Locate the cell with the specified text and output its (X, Y) center coordinate. 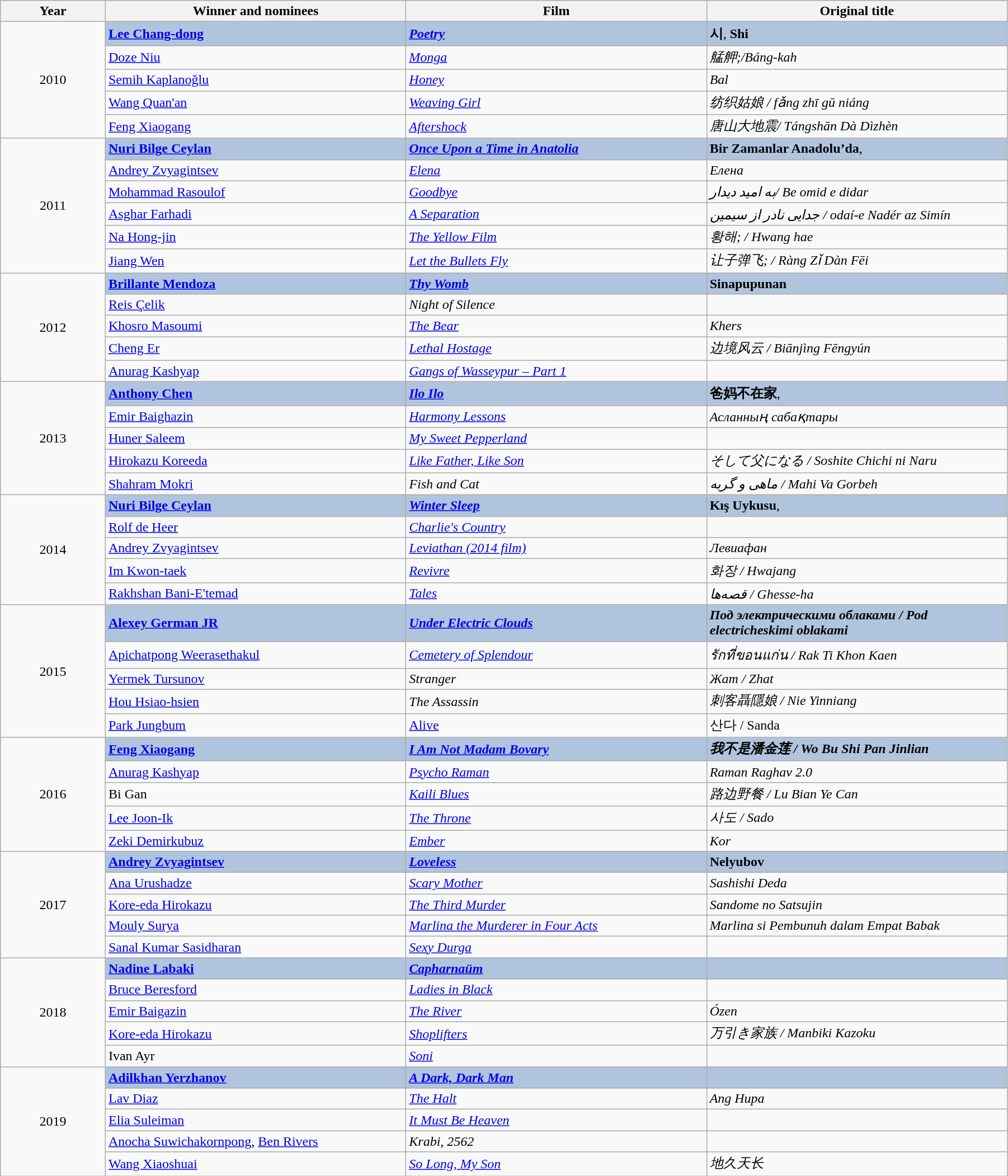
Apichatpong Weerasethakul (255, 655)
地久天长 (857, 1164)
2013 (53, 438)
2017 (53, 905)
Emir Baighazin (255, 417)
Hou Hsiao-hsien (255, 702)
Асланның сабақтары (857, 417)
Под электрическими облаками / Pod electricheskimi oblakami (857, 623)
Winner and nominees (255, 11)
2012 (53, 328)
Kor (857, 841)
Ivan Ayr (255, 1056)
そして父になる / Soshite Chichi ni Naru (857, 461)
Wang Quan'an (255, 103)
Anocha Suwichakornpong, Ben Rivers (255, 1141)
The Yellow Film (556, 237)
Weaving Girl (556, 103)
Rolf de Heer (255, 527)
The Assassin (556, 702)
Sinapupunan (857, 284)
รักที่ขอนแก่น / Rak Ti Khon Kaen (857, 655)
Tales (556, 594)
قصه‌ها / Ghesse-ha (857, 594)
Reis Çelik (255, 305)
Marlina the Murderer in Four Acts (556, 926)
Harmony Lessons (556, 417)
Stranger (556, 679)
Elena (556, 170)
2019 (53, 1121)
Bal (857, 80)
艋舺;/Báng-kah (857, 57)
Brillante Mendoza (255, 284)
A Separation (556, 214)
Scary Mother (556, 883)
사도 / Sado (857, 818)
Huner Saleem (255, 438)
Lav Diaz (255, 1099)
Psycho Raman (556, 772)
Rakhshan Bani-E'temad (255, 594)
Na Hong-jin (255, 237)
The Throne (556, 818)
Kış Uykusu, (857, 506)
Like Father, Like Son (556, 461)
Khosro Masoumi (255, 326)
Original title (857, 11)
唐山大地震/ Tángshān Dà Dìzhèn (857, 126)
Honey (556, 80)
Sanal Kumar Sasidharan (255, 947)
Fish and Cat (556, 484)
Im Kwon-taek (255, 571)
Bruce Beresford (255, 990)
2018 (53, 1013)
Kaili Blues (556, 794)
纺织姑娘 / fǎng zhī gū niáng (857, 103)
Film (556, 11)
Krabi, 2562 (556, 1141)
Hirokazu Koreeda (255, 461)
边境风云 / Biānjìng Fēngyún (857, 349)
Poetry (556, 34)
Ózen (857, 1011)
Leviathan (2014 film) (556, 548)
2014 (53, 550)
Bir Zamanlar Anadolu’da, (857, 149)
Bi Gan (255, 794)
My Sweet Pepperland (556, 438)
2011 (53, 205)
Alive (556, 725)
Charlie's Country (556, 527)
Mouly Surya (255, 926)
Wang Xiaoshuai (255, 1164)
Jiang Wen (255, 261)
Gangs of Wasseypur – Part 1 (556, 371)
A Dark, Dark Man (556, 1078)
路边野餐 / Lu Bian Ye Can (857, 794)
Cheng Er (255, 349)
2015 (53, 671)
Capharnaüm (556, 968)
2010 (53, 80)
Shahram Mokri (255, 484)
Shoplifters (556, 1034)
Doze Niu (255, 57)
Marlina si Pembunuh dalam Empat Babak (857, 926)
The Halt (556, 1099)
Aftershock (556, 126)
Mohammad Rasoulof (255, 192)
Park Jungbum (255, 725)
Year (53, 11)
Nadine Labaki (255, 968)
Semih Kaplanoğlu (255, 80)
万引き家族 / Manbiki Kazoku (857, 1034)
Raman Raghav 2.0 (857, 772)
Under Electric Clouds (556, 623)
시, Shi (857, 34)
Sashishi Deda (857, 883)
Левиафан (857, 548)
Cemetery of Splendour (556, 655)
Monga (556, 57)
Once Upon a Time in Anatolia (556, 149)
Lee Joon-Ik (255, 818)
Zeki Demirkubuz (255, 841)
Revivre (556, 571)
산다 / Sanda (857, 725)
Loveless (556, 862)
Lee Chang-dong (255, 34)
Emir Baigazin (255, 1011)
Жат / Zhat (857, 679)
Thy Womb (556, 284)
Anthony Chen (255, 394)
Alexey German JR (255, 623)
我不是潘金莲 / Wo Bu Shi Pan Jinlian (857, 750)
Елена (857, 170)
The Bear (556, 326)
让子弹飞; / Ràng Zǐ Dàn Fēi (857, 261)
به امید دیدار/ Be omid e didar (857, 192)
Let the Bullets Fly (556, 261)
Ember (556, 841)
Yermek Tursunov (255, 679)
Night of Silence (556, 305)
2016 (53, 794)
Khers (857, 326)
جدایی نادر از سیمین / odaí-e Nadér az Simín (857, 214)
爸妈不在家, (857, 394)
화장 / Hwajang (857, 571)
Lethal Hostage (556, 349)
Soni (556, 1056)
Elia Suleiman (255, 1120)
Asghar Farhadi (255, 214)
刺客聶隱娘 / Nie Yinniang (857, 702)
Sandome no Satsujin (857, 905)
Adilkhan Yerzhanov (255, 1078)
Goodbye (556, 192)
The River (556, 1011)
Nelyubov (857, 862)
황해; / Hwang hae (857, 237)
Ang Hupa (857, 1099)
I Am Not Madam Bovary (556, 750)
Winter Sleep (556, 506)
Ana Urushadze (255, 883)
ماهی و گربه / Mahi Va Gorbeh (857, 484)
It Must Be Heaven (556, 1120)
The Third Murder (556, 905)
Sexy Durga (556, 947)
So Long, My Son (556, 1164)
Ladies in Black (556, 990)
Ilo Ilo (556, 394)
